Provide the [x, y] coordinate of the cell's center where the given text is located.  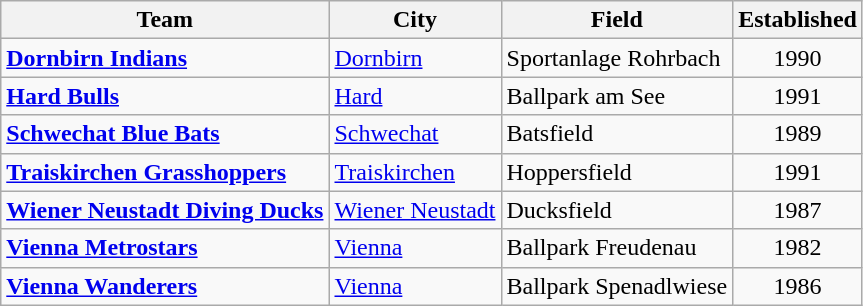
1990 [798, 58]
Dornbirn [415, 58]
Team [165, 20]
Schwechat Blue Bats [165, 134]
Sportanlage Rohrbach [617, 58]
Batsfield [617, 134]
Vienna Metrostars [165, 248]
Ducksfield [617, 210]
Ballpark am See [617, 96]
1986 [798, 286]
Ballpark Freudenau [617, 248]
Schwechat [415, 134]
1987 [798, 210]
1982 [798, 248]
1989 [798, 134]
Hard Bulls [165, 96]
Traiskirchen Grasshoppers [165, 172]
Established [798, 20]
Wiener Neustadt Diving Ducks [165, 210]
Hard [415, 96]
Ballpark Spenadlwiese [617, 286]
Wiener Neustadt [415, 210]
Traiskirchen [415, 172]
Vienna Wanderers [165, 286]
Hoppersfield [617, 172]
City [415, 20]
Field [617, 20]
Dornbirn Indians [165, 58]
